Pinpoint the cell where the given text exists, returning its [x, y] midpoint coordinate. 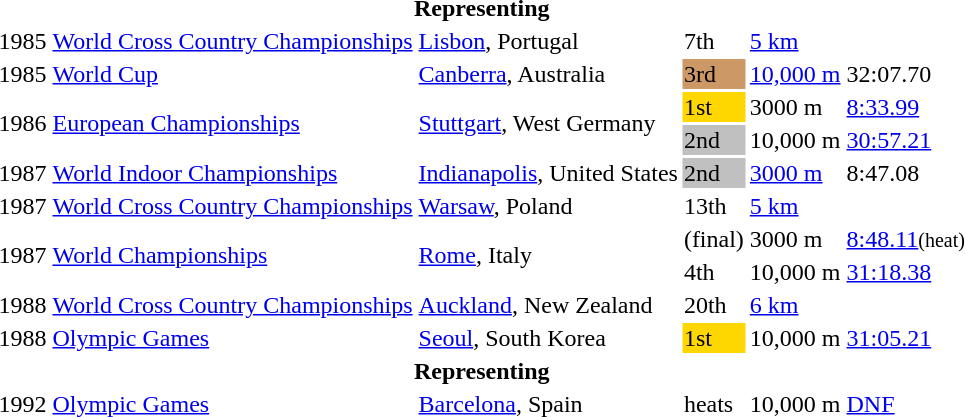
Rome, Italy [548, 256]
Lisbon, Portugal [548, 41]
World Cup [232, 74]
13th [714, 206]
World Championships [232, 256]
Seoul, South Korea [548, 338]
Olympic Games [232, 338]
6 km [795, 305]
Stuttgart, West Germany [548, 124]
(final) [714, 239]
World Indoor Championships [232, 173]
European Championships [232, 124]
20th [714, 305]
Warsaw, Poland [548, 206]
Canberra, Australia [548, 74]
Indianapolis, United States [548, 173]
3rd [714, 74]
7th [714, 41]
Auckland, New Zealand [548, 305]
4th [714, 272]
